Find where the given text appears and provide that cell's center as (X, Y) coordinate. 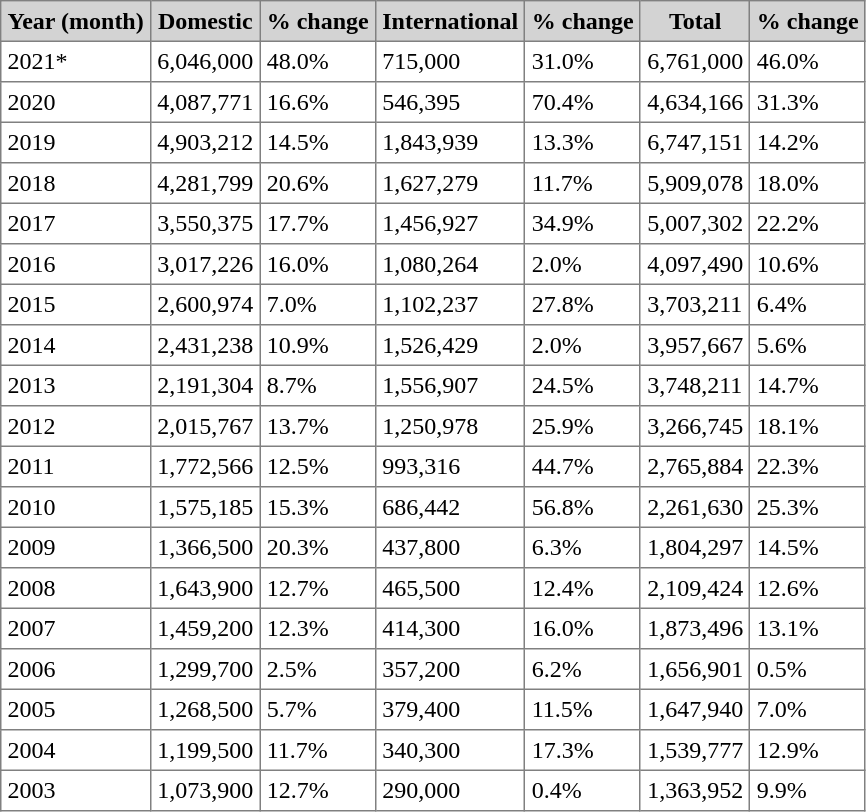
12.3% (318, 628)
4,281,799 (205, 183)
44.7% (583, 466)
1,772,566 (205, 466)
12.4% (583, 588)
2,431,238 (205, 345)
9.9% (808, 790)
0.5% (808, 669)
3,748,211 (695, 385)
1,459,200 (205, 628)
686,442 (450, 507)
4,634,166 (695, 102)
48.0% (318, 61)
1,456,927 (450, 223)
4,097,490 (695, 264)
22.3% (808, 466)
17.3% (583, 750)
4,087,771 (205, 102)
1,539,777 (695, 750)
1,363,952 (695, 790)
2009 (76, 547)
3,017,226 (205, 264)
2008 (76, 588)
8.7% (318, 385)
465,500 (450, 588)
2007 (76, 628)
6.4% (808, 304)
4,903,212 (205, 142)
Total (695, 21)
6,046,000 (205, 61)
14.2% (808, 142)
3,957,667 (695, 345)
25.3% (808, 507)
17.7% (318, 223)
12.6% (808, 588)
24.5% (583, 385)
2015 (76, 304)
18.1% (808, 426)
379,400 (450, 709)
1,366,500 (205, 547)
1,102,237 (450, 304)
2019 (76, 142)
2003 (76, 790)
15.3% (318, 507)
1,250,978 (450, 426)
2,015,767 (205, 426)
14.7% (808, 385)
5.6% (808, 345)
1,073,900 (205, 790)
6.2% (583, 669)
12.9% (808, 750)
1,526,429 (450, 345)
70.4% (583, 102)
11.5% (583, 709)
2011 (76, 466)
10.9% (318, 345)
20.6% (318, 183)
25.9% (583, 426)
1,268,500 (205, 709)
2013 (76, 385)
2018 (76, 183)
1,627,279 (450, 183)
12.5% (318, 466)
13.1% (808, 628)
414,300 (450, 628)
2006 (76, 669)
2,600,974 (205, 304)
1,647,940 (695, 709)
Domestic (205, 21)
10.6% (808, 264)
0.4% (583, 790)
5,909,078 (695, 183)
2020 (76, 102)
46.0% (808, 61)
13.3% (583, 142)
715,000 (450, 61)
2004 (76, 750)
6.3% (583, 547)
2005 (76, 709)
2014 (76, 345)
2017 (76, 223)
22.2% (808, 223)
3,703,211 (695, 304)
34.9% (583, 223)
1,199,500 (205, 750)
1,080,264 (450, 264)
340,300 (450, 750)
1,804,297 (695, 547)
1,643,900 (205, 588)
1,556,907 (450, 385)
13.7% (318, 426)
1,575,185 (205, 507)
993,316 (450, 466)
1,656,901 (695, 669)
Year (month) (76, 21)
27.8% (583, 304)
6,747,151 (695, 142)
2,261,630 (695, 507)
2,191,304 (205, 385)
290,000 (450, 790)
437,800 (450, 547)
3,266,745 (695, 426)
2010 (76, 507)
31.3% (808, 102)
2.5% (318, 669)
International (450, 21)
20.3% (318, 547)
2012 (76, 426)
56.8% (583, 507)
2016 (76, 264)
2,765,884 (695, 466)
2,109,424 (695, 588)
357,200 (450, 669)
16.6% (318, 102)
1,873,496 (695, 628)
18.0% (808, 183)
3,550,375 (205, 223)
1,843,939 (450, 142)
5.7% (318, 709)
546,395 (450, 102)
5,007,302 (695, 223)
6,761,000 (695, 61)
1,299,700 (205, 669)
31.0% (583, 61)
2021* (76, 61)
